From the cell containing the given text, extract its center point as [X, Y] coordinate. 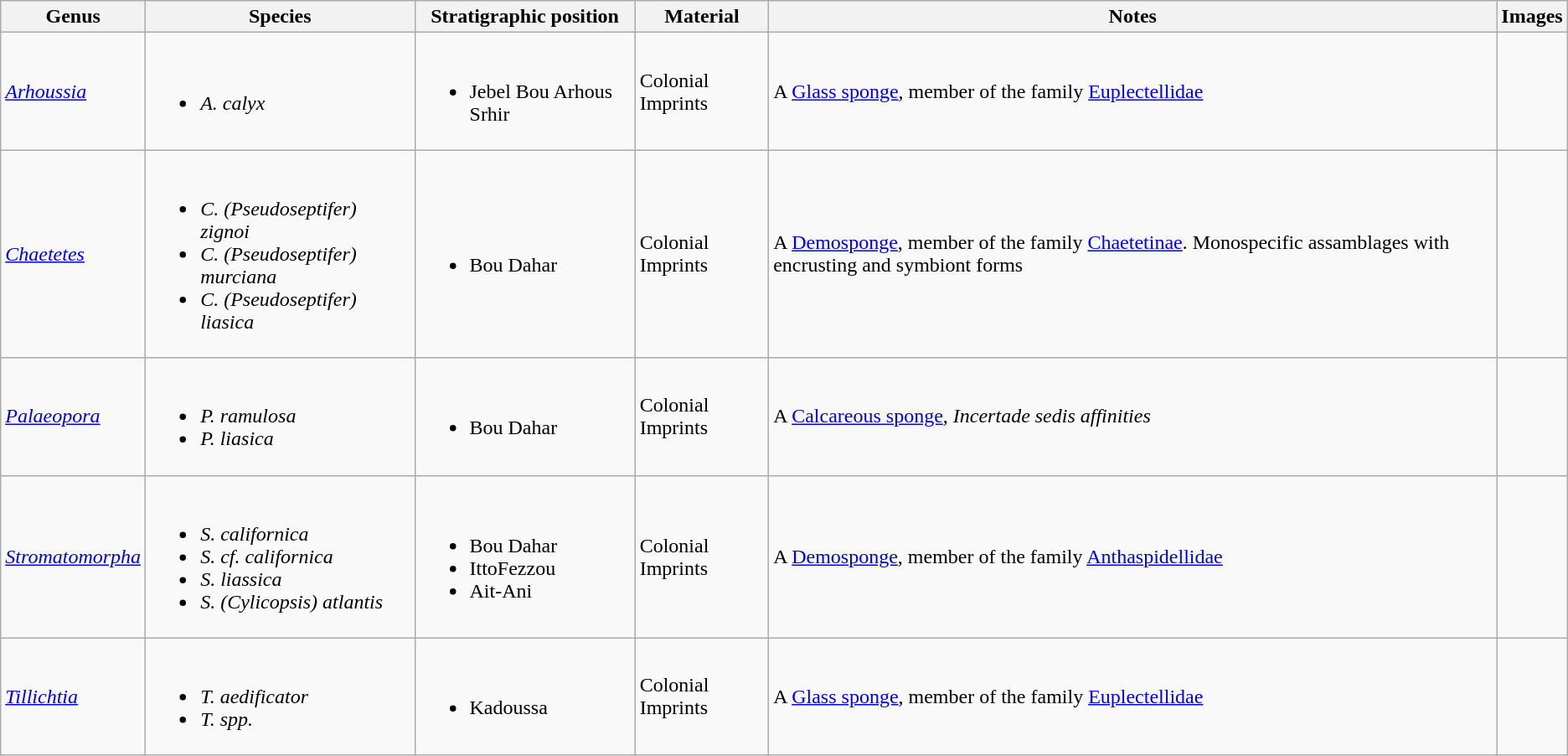
Palaeopora [74, 417]
Jebel Bou Arhous Srhir [524, 91]
Genus [74, 17]
A Demosponge, member of the family Chaetetinae. Monospecific assamblages with encrusting and symbiont forms [1132, 254]
Chaetetes [74, 254]
A Calcareous sponge, Incertade sedis affinities [1132, 417]
Images [1532, 17]
Species [280, 17]
C. (Pseudoseptifer) zignoiC. (Pseudoseptifer) murcianaC. (Pseudoseptifer) liasica [280, 254]
Notes [1132, 17]
Stromatomorpha [74, 557]
Material [702, 17]
P. ramulosaP. liasica [280, 417]
Tillichtia [74, 696]
A Demosponge, member of the family Anthaspidellidae [1132, 557]
Kadoussa [524, 696]
T. aedificatorT. spp. [280, 696]
Stratigraphic position [524, 17]
S. californicaS. cf. californicaS. liassicaS. (Cylicopsis) atlantis [280, 557]
Arhoussia [74, 91]
A. calyx [280, 91]
Bou DaharIttoFezzouAit-Ani [524, 557]
